Scan for the cell matching the given text and deliver its [X, Y] coordinate at center. 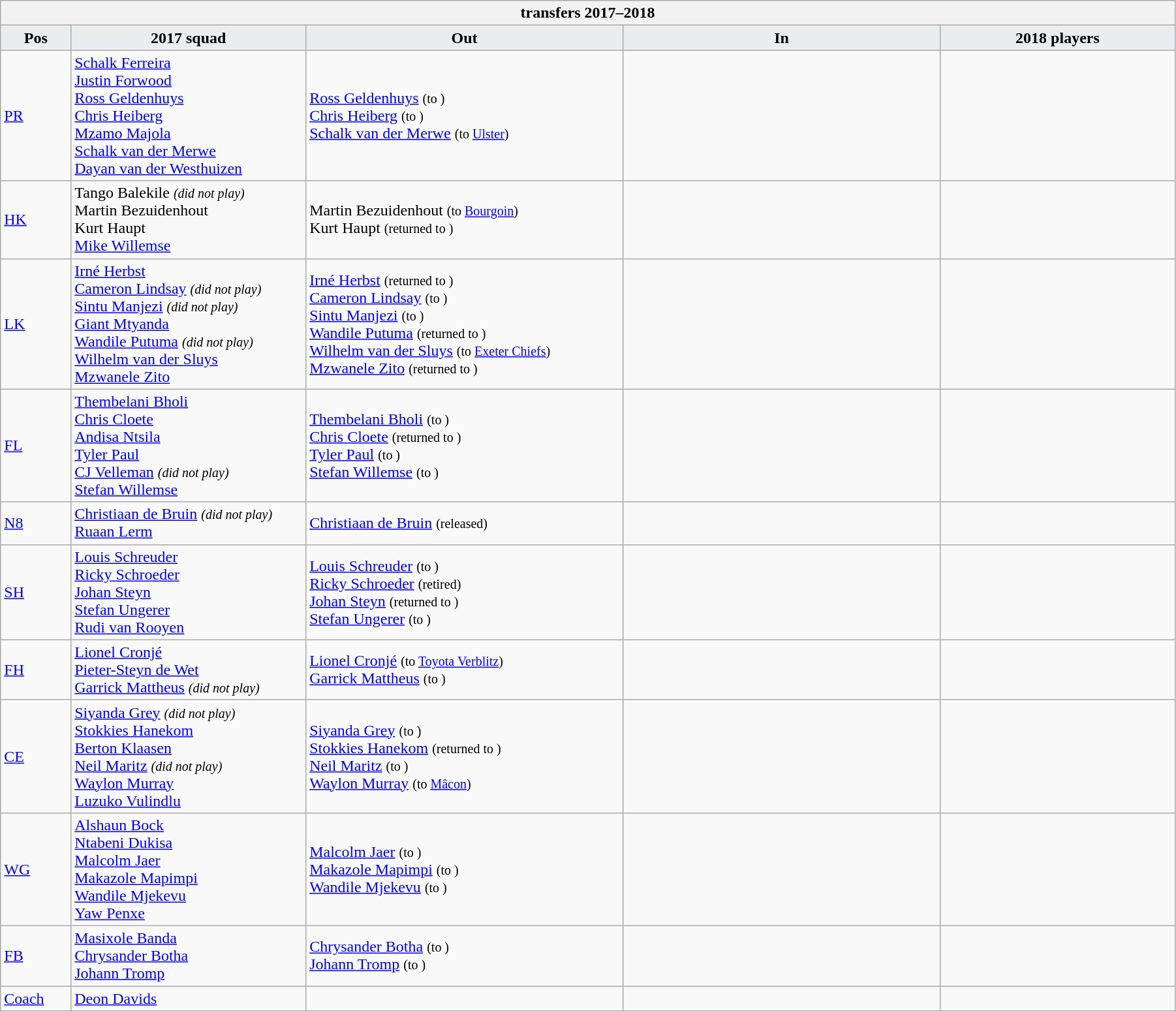
HK [36, 219]
Schalk Ferreira Justin Forwood Ross Geldenhuys Chris Heiberg Mzamo Majola Schalk van der Merwe Dayan van der Westhuizen [189, 116]
Lionel Cronjé Pieter-Steyn de Wet Garrick Mattheus (did not play) [189, 670]
Louis Schreuder Ricky Schroeder Johan Steyn Stefan Ungerer Rudi van Rooyen [189, 592]
Martin Bezuidenhout (to Bourgoin) Kurt Haupt (returned to ) [465, 219]
Malcolm Jaer (to ) Makazole Mapimpi (to ) Wandile Mjekevu (to ) [465, 869]
Masixole Banda Chrysander Botha Johann Tromp [189, 956]
CE [36, 756]
SH [36, 592]
Pos [36, 38]
Christiaan de Bruin (did not play) Ruaan Lerm [189, 523]
Lionel Cronjé (to Toyota Verblitz) Garrick Mattheus (to ) [465, 670]
transfers 2017–2018 [588, 13]
Louis Schreuder (to ) Ricky Schroeder (retired) Johan Steyn (returned to ) Stefan Ungerer (to ) [465, 592]
2018 players [1057, 38]
Thembelani Bholi (to ) Chris Cloete (returned to ) Tyler Paul (to ) Stefan Willemse (to ) [465, 445]
Out [465, 38]
Siyanda Grey (did not play) Stokkies Hanekom Berton Klaasen Neil Maritz (did not play) Waylon Murray Luzuko Vulindlu [189, 756]
Christiaan de Bruin (released) [465, 523]
Siyanda Grey (to ) Stokkies Hanekom (returned to ) Neil Maritz (to ) Waylon Murray (to Mâcon) [465, 756]
Chrysander Botha (to ) Johann Tromp (to ) [465, 956]
In [782, 38]
FL [36, 445]
Deon Davids [189, 998]
FB [36, 956]
Coach [36, 998]
Ross Geldenhuys (to ) Chris Heiberg (to ) Schalk van der Merwe (to Ulster) [465, 116]
WG [36, 869]
N8 [36, 523]
LK [36, 324]
2017 squad [189, 38]
Tango Balekile (did not play) Martin Bezuidenhout Kurt Haupt Mike Willemse [189, 219]
Alshaun Bock Ntabeni Dukisa Malcolm Jaer Makazole Mapimpi Wandile Mjekevu Yaw Penxe [189, 869]
PR [36, 116]
FH [36, 670]
Thembelani Bholi Chris Cloete Andisa Ntsila Tyler Paul CJ Velleman (did not play) Stefan Willemse [189, 445]
